Identify which cell holds the provided text, then report its [X, Y] central coordinate. 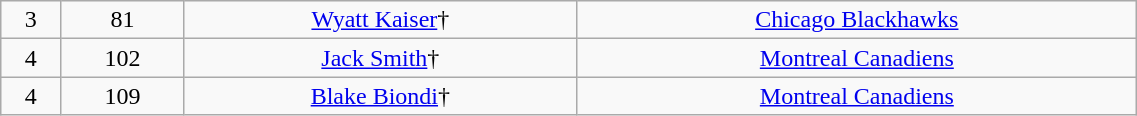
Jack Smith† [380, 58]
3 [31, 20]
102 [122, 58]
109 [122, 96]
Blake Biondi† [380, 96]
Wyatt Kaiser† [380, 20]
Chicago Blackhawks [857, 20]
81 [122, 20]
